Pinpoint the cell where the given text exists, returning its (x, y) midpoint coordinate. 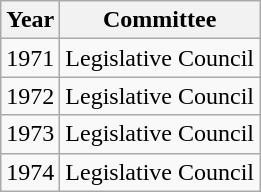
1973 (30, 134)
1971 (30, 58)
1974 (30, 172)
1972 (30, 96)
Year (30, 20)
Committee (160, 20)
